Output the (X, Y) coordinate of the center of the cell containing the given text.  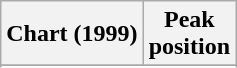
Chart (1999) (72, 34)
Peakposition (189, 34)
